Capture the cell that displays the provided text and extract its [X, Y] central coordinate. 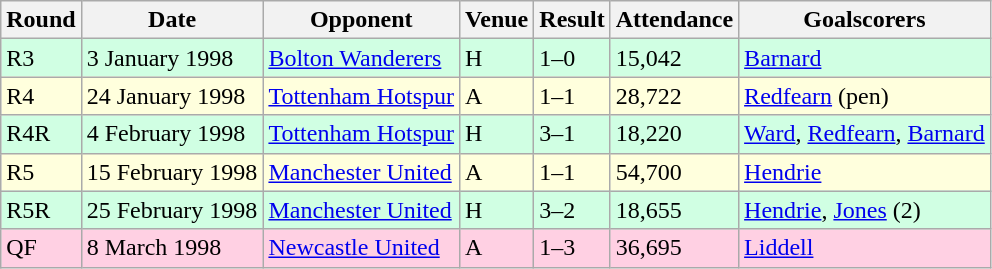
Goalscorers [865, 20]
28,722 [674, 96]
18,220 [674, 134]
Result [572, 20]
8 March 1998 [172, 248]
R4 [41, 96]
15 February 1998 [172, 172]
3 January 1998 [172, 58]
18,655 [674, 210]
3–2 [572, 210]
Ward, Redfearn, Barnard [865, 134]
Opponent [362, 20]
24 January 1998 [172, 96]
R3 [41, 58]
Liddell [865, 248]
54,700 [674, 172]
Hendrie [865, 172]
1–3 [572, 248]
3–1 [572, 134]
4 February 1998 [172, 134]
Venue [497, 20]
Attendance [674, 20]
36,695 [674, 248]
Bolton Wanderers [362, 58]
Date [172, 20]
R5R [41, 210]
Hendrie, Jones (2) [865, 210]
Redfearn (pen) [865, 96]
QF [41, 248]
R4R [41, 134]
25 February 1998 [172, 210]
Barnard [865, 58]
15,042 [674, 58]
Round [41, 20]
Newcastle United [362, 248]
R5 [41, 172]
1–0 [572, 58]
